Detect which cell encompasses the target text, then output its [X, Y] center coordinate. 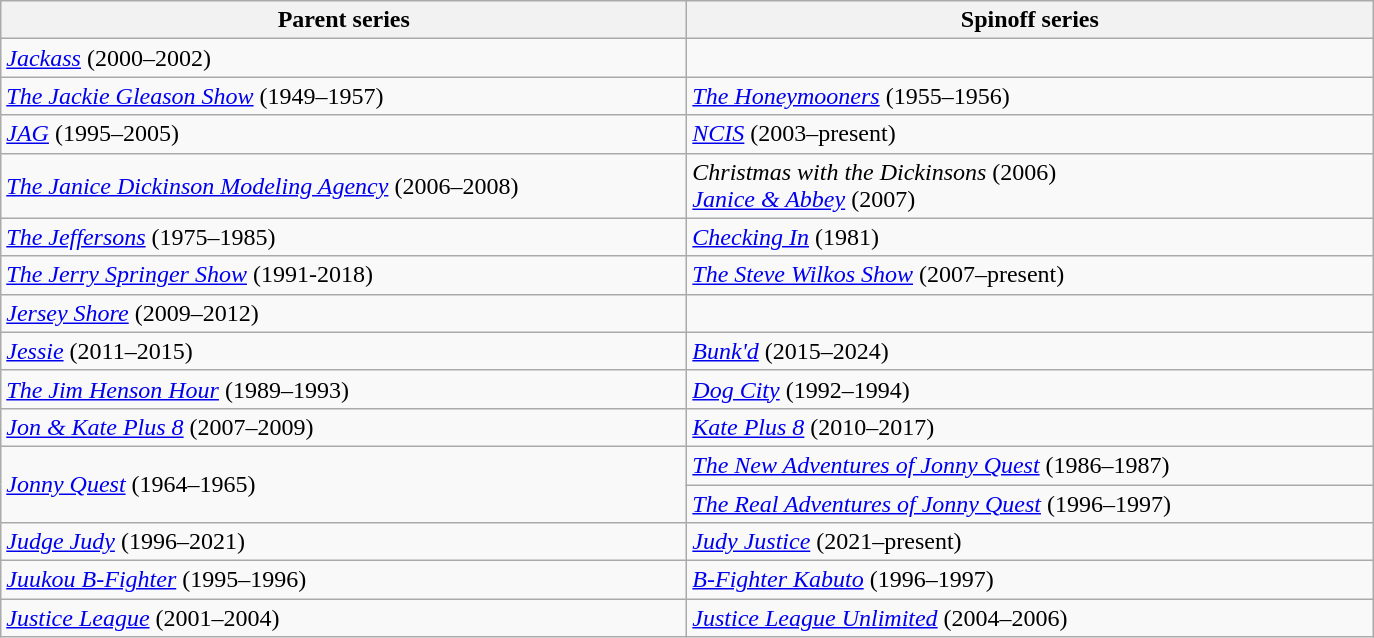
Juukou B-Fighter (1995–1996) [344, 580]
Jersey Shore (2009–2012) [344, 313]
The Jeffersons (1975–1985) [344, 237]
NCIS (2003–present) [1030, 134]
Judge Judy (1996–2021) [344, 542]
Christmas with the Dickinsons (2006)Janice & Abbey (2007) [1030, 186]
The Steve Wilkos Show (2007–present) [1030, 275]
Jonny Quest (1964–1965) [344, 484]
Bunk'd (2015–2024) [1030, 351]
Jessie (2011–2015) [344, 351]
Kate Plus 8 (2010–2017) [1030, 427]
The New Adventures of Jonny Quest (1986–1987) [1030, 465]
Justice League Unlimited (2004–2006) [1030, 618]
The Real Adventures of Jonny Quest (1996–1997) [1030, 503]
Judy Justice (2021–present) [1030, 542]
Jon & Kate Plus 8 (2007–2009) [344, 427]
The Jim Henson Hour (1989–1993) [344, 389]
Dog City (1992–1994) [1030, 389]
Checking In (1981) [1030, 237]
Spinoff series [1030, 20]
Justice League (2001–2004) [344, 618]
The Janice Dickinson Modeling Agency (2006–2008) [344, 186]
The Jackie Gleason Show (1949–1957) [344, 96]
The Jerry Springer Show (1991-2018) [344, 275]
JAG (1995–2005) [344, 134]
The Honeymooners (1955–1956) [1030, 96]
B-Fighter Kabuto (1996–1997) [1030, 580]
Parent series [344, 20]
Jackass (2000–2002) [344, 58]
